Locate the cell with the specified text and output its [x, y] center coordinate. 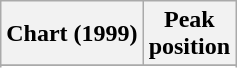
Chart (1999) [72, 34]
Peakposition [189, 34]
